Provide the [x, y] coordinate of the cell's center where the given text is located.  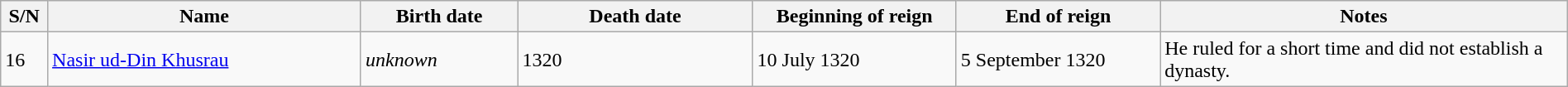
Nasir ud-Din Khusrau [205, 60]
1320 [635, 60]
End of reign [1058, 17]
10 July 1320 [854, 60]
5 September 1320 [1058, 60]
Name [205, 17]
S/N [25, 17]
Death date [635, 17]
He ruled for a short time and did not establish a dynasty. [1365, 60]
Notes [1365, 17]
Beginning of reign [854, 17]
unknown [438, 60]
16 [25, 60]
Birth date [438, 17]
